Identify which cell holds the provided text, then report its [x, y] central coordinate. 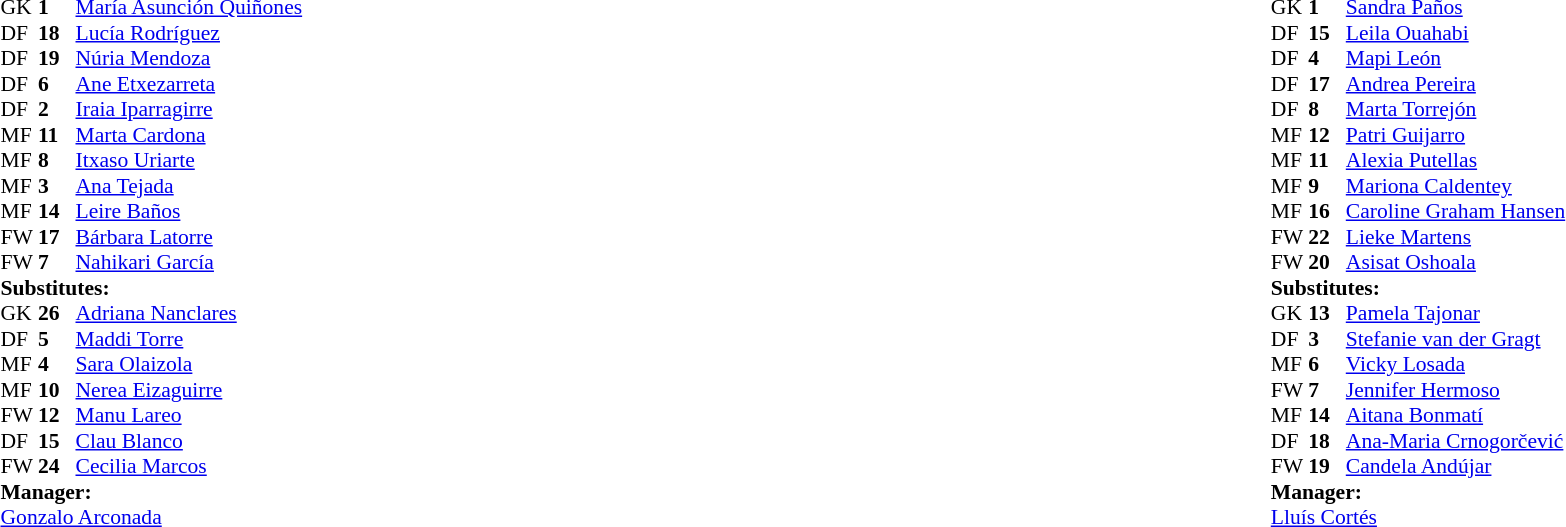
2 [57, 109]
Ana Tejada [190, 186]
Aitana Bonmatí [1456, 415]
26 [57, 313]
Cecilia Marcos [190, 467]
Andrea Pereira [1456, 84]
Leila Ouahabi [1456, 33]
5 [57, 339]
9 [1327, 186]
Leire Baños [190, 211]
Nerea Eizaguirre [190, 390]
20 [1327, 263]
Bárbara Latorre [190, 237]
Marta Torrejón [1456, 109]
Lucía Rodríguez [190, 33]
Clau Blanco [190, 441]
Pamela Tajonar [1456, 313]
Ane Etxezarreta [190, 84]
22 [1327, 237]
Maddi Torre [190, 339]
Manu Lareo [190, 415]
Stefanie van der Gragt [1456, 339]
Itxaso Uriarte [190, 161]
10 [57, 390]
Alexia Putellas [1456, 161]
Vicky Losada [1456, 365]
Lieke Martens [1456, 237]
Caroline Graham Hansen [1456, 211]
Sara Olaizola [190, 365]
13 [1327, 313]
Iraia Iparragirre [190, 109]
Asisat Oshoala [1456, 263]
Mariona Caldentey [1456, 186]
16 [1327, 211]
Marta Cardona [190, 135]
Nahikari García [190, 263]
Patri Guijarro [1456, 135]
Núria Mendoza [190, 59]
24 [57, 467]
Candela Andújar [1456, 467]
Adriana Nanclares [190, 313]
Jennifer Hermoso [1456, 390]
Ana-Maria Crnogorčević [1456, 441]
Mapi León [1456, 59]
